Find where the given text appears and provide that cell's center as [X, Y] coordinate. 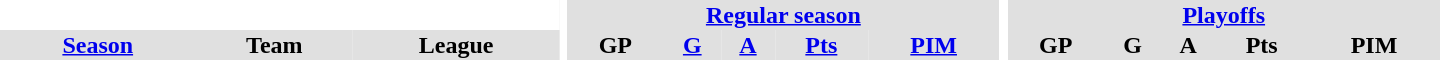
Team [274, 45]
League [456, 45]
Regular season [783, 15]
Playoffs [1224, 15]
Season [98, 45]
